Return [x, y] of the center of cell containing provided text 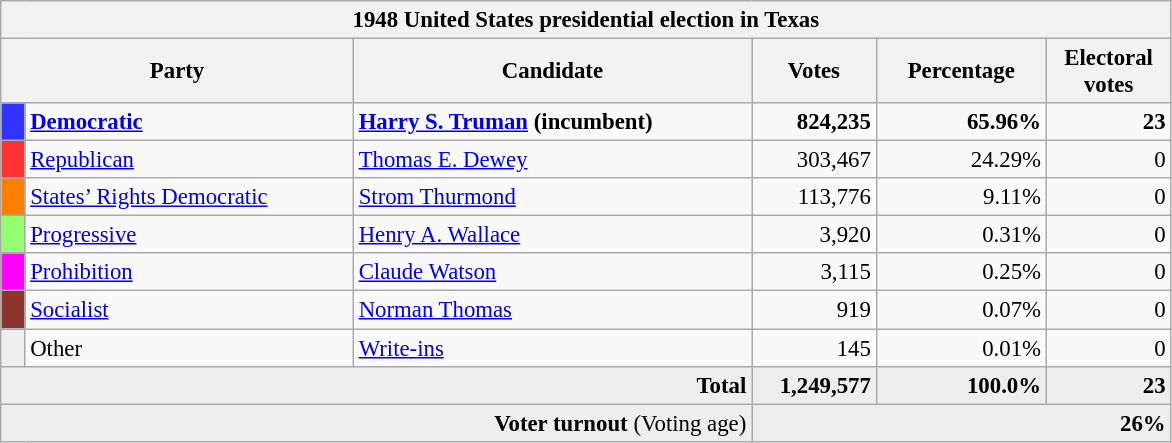
0.25% [961, 273]
Democratic [189, 122]
Other [189, 348]
Write-ins [552, 348]
9.11% [961, 197]
100.0% [961, 385]
145 [814, 348]
1,249,577 [814, 385]
Total [376, 385]
26% [962, 423]
Socialist [189, 310]
Party [178, 72]
0.07% [961, 310]
0.01% [961, 348]
3,115 [814, 273]
Progressive [189, 235]
Republican [189, 160]
3,920 [814, 235]
States’ Rights Democratic [189, 197]
24.29% [961, 160]
919 [814, 310]
Percentage [961, 72]
Electoral votes [1108, 72]
1948 United States presidential election in Texas [586, 20]
Norman Thomas [552, 310]
Strom Thurmond [552, 197]
Candidate [552, 72]
303,467 [814, 160]
Harry S. Truman (incumbent) [552, 122]
0.31% [961, 235]
Claude Watson [552, 273]
Thomas E. Dewey [552, 160]
Votes [814, 72]
824,235 [814, 122]
113,776 [814, 197]
Prohibition [189, 273]
Henry A. Wallace [552, 235]
Voter turnout (Voting age) [376, 423]
65.96% [961, 122]
